Locate the cell with the specified text and output its [x, y] center coordinate. 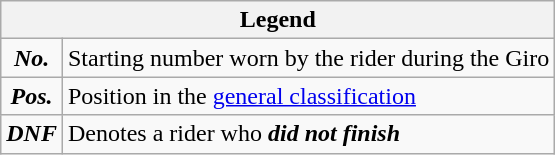
Starting number worn by the rider during the Giro [308, 58]
Denotes a rider who did not finish [308, 134]
DNF [32, 134]
Legend [278, 20]
No. [32, 58]
Position in the general classification [308, 96]
Pos. [32, 96]
